Pinpoint the cell where the given text exists, returning its (x, y) midpoint coordinate. 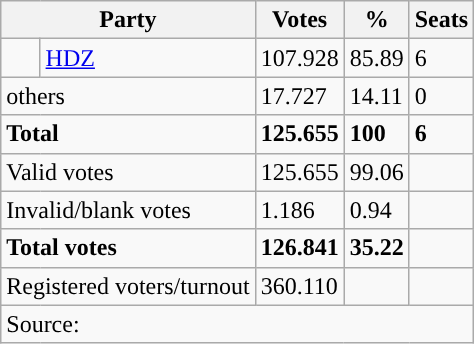
107.928 (300, 58)
Valid votes (128, 172)
Total (128, 134)
Seats (441, 20)
HDZ (148, 58)
0.94 (376, 210)
Votes (300, 20)
Party (128, 20)
17.727 (300, 96)
126.841 (300, 248)
0 (441, 96)
Total votes (128, 248)
100 (376, 134)
99.06 (376, 172)
360.110 (300, 286)
1.186 (300, 210)
14.11 (376, 96)
Invalid/blank votes (128, 210)
Source: (238, 324)
Registered voters/turnout (128, 286)
35.22 (376, 248)
others (128, 96)
% (376, 20)
85.89 (376, 58)
